Return [x, y] of the center of cell containing provided text 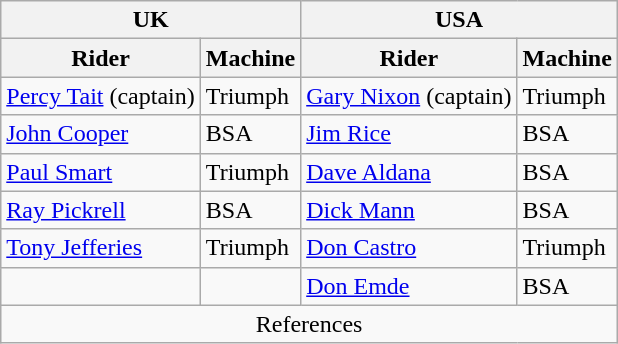
UK [151, 20]
Don Emde [409, 286]
Gary Nixon (captain) [409, 96]
John Cooper [101, 134]
Ray Pickrell [101, 210]
Tony Jefferies [101, 248]
USA [460, 20]
Dave Aldana [409, 172]
References [310, 324]
Percy Tait (captain) [101, 96]
Jim Rice [409, 134]
Dick Mann [409, 210]
Paul Smart [101, 172]
Don Castro [409, 248]
